Return [x, y] of the center of cell containing provided text 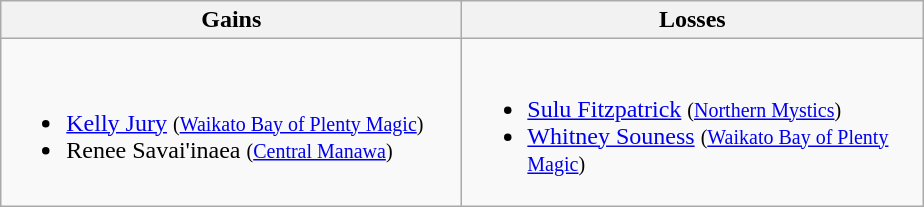
Sulu Fitzpatrick (Northern Mystics)Whitney Souness (Waikato Bay of Plenty Magic) [692, 122]
Losses [692, 20]
Kelly Jury (Waikato Bay of Plenty Magic)Renee Savai'inaea (Central Manawa) [232, 122]
Gains [232, 20]
